For the text-containing cell, return its midpoint in [x, y] coordinate format. 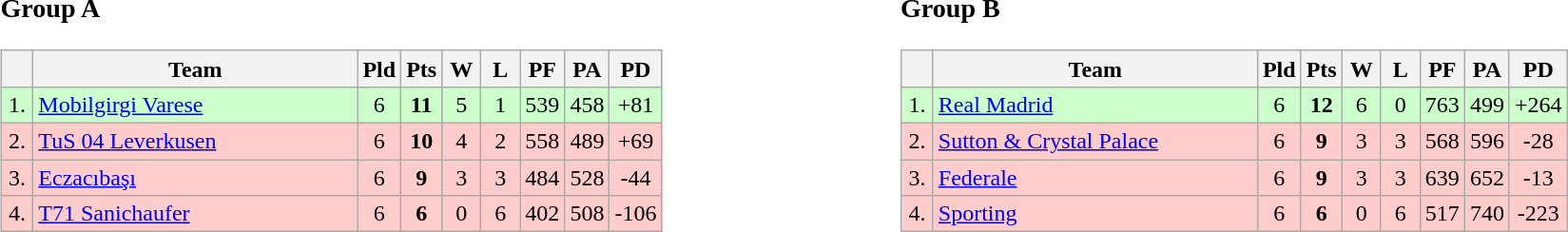
2 [500, 142]
5 [462, 105]
-106 [635, 214]
740 [1487, 214]
T71 Sanichaufer [196, 214]
-13 [1539, 178]
Real Madrid [1095, 105]
458 [588, 105]
402 [542, 214]
4 [462, 142]
+69 [635, 142]
508 [588, 214]
484 [542, 178]
+264 [1539, 105]
639 [1442, 178]
10 [422, 142]
568 [1442, 142]
-28 [1539, 142]
Federale [1095, 178]
539 [542, 105]
489 [588, 142]
Sporting [1095, 214]
499 [1487, 105]
528 [588, 178]
558 [542, 142]
652 [1487, 178]
596 [1487, 142]
1 [500, 105]
-223 [1539, 214]
Eczacıbaşı [196, 178]
-44 [635, 178]
763 [1442, 105]
11 [422, 105]
Sutton & Crystal Palace [1095, 142]
+81 [635, 105]
TuS 04 Leverkusen [196, 142]
12 [1322, 105]
517 [1442, 214]
Mobilgirgi Varese [196, 105]
